Locate the cell with the specified text and output its [X, Y] center coordinate. 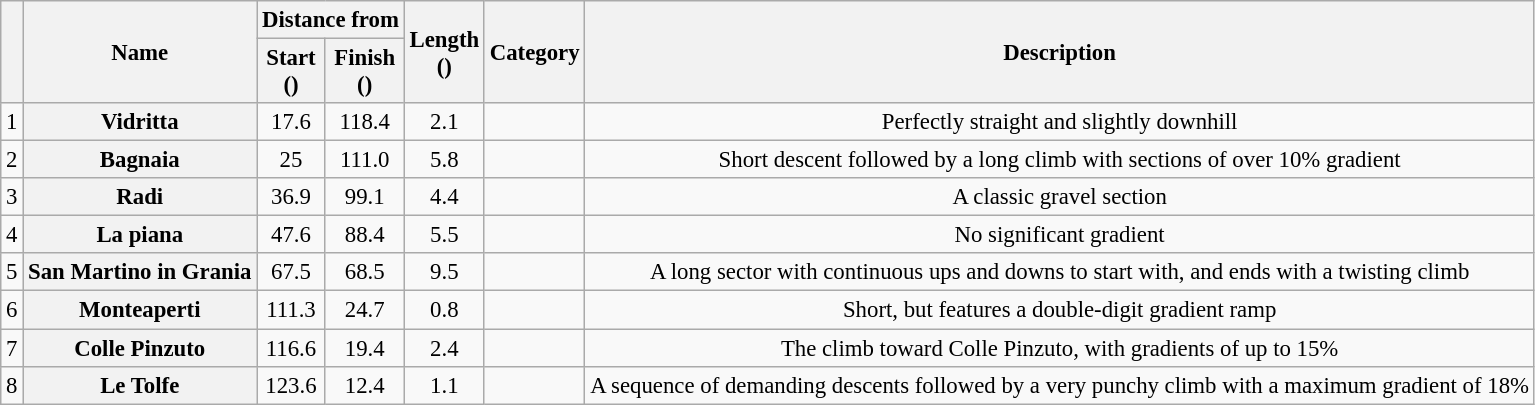
4.4 [444, 197]
5.5 [444, 235]
Vidritta [140, 122]
1.1 [444, 385]
Bagnaia [140, 160]
Monteaperti [140, 310]
111.3 [291, 310]
Short descent followed by a long climb with sections of over 10% gradient [1060, 160]
Category [534, 52]
17.6 [291, 122]
Start() [291, 72]
San Martino in Grania [140, 273]
7 [12, 348]
0.8 [444, 310]
La piana [140, 235]
118.4 [364, 122]
88.4 [364, 235]
Name [140, 52]
4 [12, 235]
A sequence of demanding descents followed by a very punchy climb with a maximum gradient of 18% [1060, 385]
2.1 [444, 122]
19.4 [364, 348]
2.4 [444, 348]
Le Tolfe [140, 385]
8 [12, 385]
111.0 [364, 160]
47.6 [291, 235]
24.7 [364, 310]
Length() [444, 52]
12.4 [364, 385]
Short, but features a double-digit gradient ramp [1060, 310]
A long sector with continuous ups and downs to start with, and ends with a twisting climb [1060, 273]
6 [12, 310]
Finish() [364, 72]
9.5 [444, 273]
Colle Pinzuto [140, 348]
The climb toward Colle Pinzuto, with gradients of up to 15% [1060, 348]
68.5 [364, 273]
5 [12, 273]
Radi [140, 197]
123.6 [291, 385]
A classic gravel section [1060, 197]
1 [12, 122]
116.6 [291, 348]
5.8 [444, 160]
3 [12, 197]
Distance from [330, 20]
2 [12, 160]
67.5 [291, 273]
25 [291, 160]
No significant gradient [1060, 235]
Perfectly straight and slightly downhill [1060, 122]
99.1 [364, 197]
36.9 [291, 197]
Description [1060, 52]
